Extract the (x, y) coordinate from the center of the cell holding the provided text.  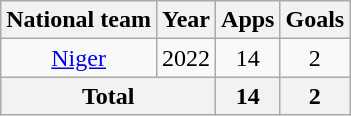
Goals (315, 20)
Year (186, 20)
2022 (186, 58)
Total (108, 96)
National team (79, 20)
Niger (79, 58)
Apps (248, 20)
